Find where the given text appears and provide that cell's center as (x, y) coordinate. 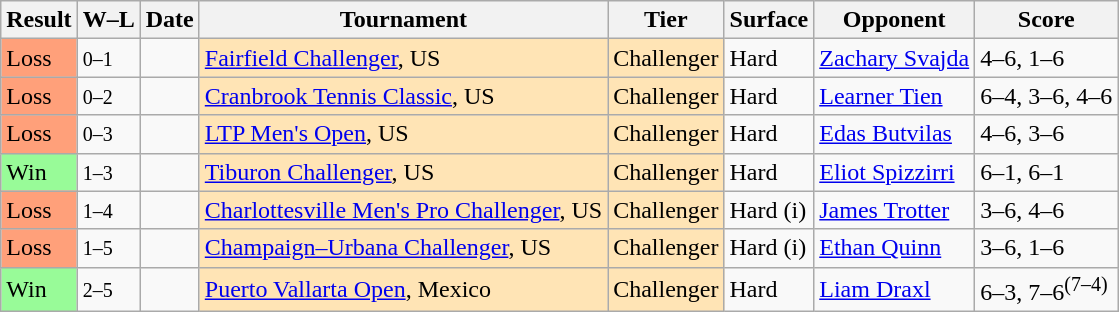
0–1 (108, 58)
1–5 (108, 248)
Score (1046, 20)
Tiburon Challenger, US (403, 172)
Surface (769, 20)
Learner Tien (894, 96)
Tournament (403, 20)
4–6, 1–6 (1046, 58)
0–2 (108, 96)
Edas Butvilas (894, 134)
Puerto Vallarta Open, Mexico (403, 290)
Date (170, 20)
3–6, 4–6 (1046, 210)
4–6, 3–6 (1046, 134)
Liam Draxl (894, 290)
W–L (108, 20)
James Trotter (894, 210)
Cranbrook Tennis Classic, US (403, 96)
6–1, 6–1 (1046, 172)
Eliot Spizzirri (894, 172)
Opponent (894, 20)
Tier (666, 20)
LTP Men's Open, US (403, 134)
1–3 (108, 172)
1–4 (108, 210)
0–3 (108, 134)
3–6, 1–6 (1046, 248)
Champaign–Urbana Challenger, US (403, 248)
6–4, 3–6, 4–6 (1046, 96)
Zachary Svajda (894, 58)
Charlottesville Men's Pro Challenger, US (403, 210)
Fairfield Challenger, US (403, 58)
2–5 (108, 290)
6–3, 7–6(7–4) (1046, 290)
Result (39, 20)
Ethan Quinn (894, 248)
